For the text-containing cell, return its midpoint in (x, y) coordinate format. 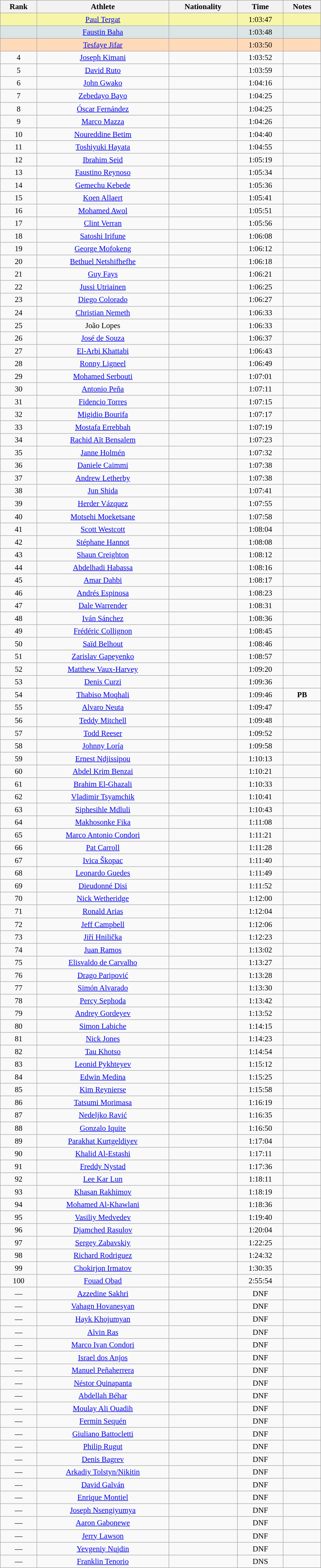
41 (19, 529)
Ivica Škopac (103, 861)
Guy Fays (103, 274)
1:03:59 (260, 71)
1:07:19 (260, 427)
1:09:46 (260, 695)
Amar Dahbi (103, 580)
26 (19, 338)
Andrew Letherby (103, 478)
68 (19, 873)
1:08:04 (260, 529)
1:05:34 (260, 173)
Noureddine Betim (103, 134)
1:10:41 (260, 797)
22 (19, 287)
73 (19, 937)
Saïd Belhout (103, 644)
1:15:25 (260, 1077)
Rank (19, 7)
Marco Ivan Condori (103, 1345)
Aaron Gabonewe (103, 1523)
19 (19, 249)
1:20:04 (260, 1230)
Ronny Ligneel (103, 364)
1:07:15 (260, 402)
Jiří Hnilička (103, 937)
João Lopes (103, 325)
4 (19, 58)
Leonid Pykhteyev (103, 1064)
53 (19, 682)
71 (19, 911)
77 (19, 988)
Faustino Reynoso (103, 173)
17 (19, 223)
44 (19, 567)
1:24:32 (260, 1255)
Simón Alvarado (103, 988)
Pat Carroll (103, 848)
Franklin Tenorio (103, 1561)
34 (19, 440)
1:11:40 (260, 861)
1:15:58 (260, 1090)
1:06:25 (260, 287)
Antonio Peña (103, 389)
46 (19, 593)
8 (19, 109)
David Ruto (103, 71)
12 (19, 160)
Óscar Fernández (103, 109)
Daniele Caimmi (103, 465)
49 (19, 631)
61 (19, 784)
81 (19, 1039)
1:05:41 (260, 198)
Joseph Nsengiyumya (103, 1510)
Ronald Arias (103, 911)
1:17:36 (260, 1166)
78 (19, 1001)
1:07:41 (260, 491)
72 (19, 924)
1:07:11 (260, 389)
18 (19, 236)
20 (19, 262)
1:14:15 (260, 1026)
Tesfaye Jifar (103, 45)
63 (19, 809)
Alvaro Neuta (103, 708)
92 (19, 1179)
Frédéric Collignon (103, 631)
Hayk Khojumyan (103, 1319)
Chokirjon Irmatov (103, 1268)
Giuliano Battocletti (103, 1434)
Siphesihle Mdluli (103, 809)
1:17:04 (260, 1141)
Yevgeniy Nujdin (103, 1549)
Motsehi Moeketsane (103, 517)
Abdelhadi Habassa (103, 567)
Fermin Sequén (103, 1421)
1:11:08 (260, 822)
65 (19, 835)
Simon Labiche (103, 1026)
1:03:47 (260, 20)
Gonzalo Iquite (103, 1128)
Vahagn Hovanesyan (103, 1307)
1:11:28 (260, 848)
54 (19, 695)
1:16:19 (260, 1103)
Nedeljko Ravić (103, 1115)
16 (19, 210)
1:06:27 (260, 300)
Kim Reynierse (103, 1090)
94 (19, 1205)
1:04:16 (260, 83)
1:06:12 (260, 249)
6 (19, 83)
1:12:04 (260, 911)
Toshiyuki Hayata (103, 147)
Tatsumi Morimasa (103, 1103)
42 (19, 542)
Clint Verran (103, 223)
1:10:13 (260, 759)
Koen Allaert (103, 198)
1:14:54 (260, 1052)
40 (19, 517)
Freddy Nystad (103, 1166)
31 (19, 402)
1:04:55 (260, 147)
Fouad Obad (103, 1281)
Andrés Espinosa (103, 593)
1:09:48 (260, 720)
27 (19, 351)
1:07:32 (260, 453)
1:08:45 (260, 631)
1:12:23 (260, 937)
Elisvaldo de Carvalho (103, 962)
Jun Shida (103, 491)
1:08:08 (260, 542)
1:14:23 (260, 1039)
97 (19, 1243)
Lee Kar Lun (103, 1179)
48 (19, 618)
51 (19, 657)
Jeff Campbell (103, 924)
1:03:52 (260, 58)
Leonardo Guedes (103, 873)
Time (260, 7)
87 (19, 1115)
Nick Wetheridge (103, 899)
Rachid Aït Bensalem (103, 440)
1:05:36 (260, 185)
Mohamed Al-Khawlani (103, 1205)
28 (19, 364)
Athlete (103, 7)
2:55:54 (260, 1281)
1:06:08 (260, 236)
1:05:51 (260, 210)
1:07:23 (260, 440)
Gemechu Kebede (103, 185)
79 (19, 1013)
Drago Paripović (103, 975)
52 (19, 669)
37 (19, 478)
Khalid Al-Estashi (103, 1153)
1:08:16 (260, 567)
1:07:01 (260, 376)
25 (19, 325)
1:15:12 (260, 1064)
95 (19, 1217)
Shaun Creighton (103, 555)
Tau Khotso (103, 1052)
96 (19, 1230)
1:13:02 (260, 950)
Teddy Mitchell (103, 720)
1:11:21 (260, 835)
Sergey Zabavskiy (103, 1243)
Makhosonke Fika (103, 822)
84 (19, 1077)
1:06:37 (260, 338)
13 (19, 173)
1:10:33 (260, 784)
Todd Reeser (103, 733)
1:22:25 (260, 1243)
1:08:46 (260, 644)
88 (19, 1128)
Nick Jones (103, 1039)
1:08:23 (260, 593)
Johnny Loría (103, 746)
100 (19, 1281)
Nationality (203, 7)
Andrey Gordeyev (103, 1013)
80 (19, 1026)
Faustin Baha (103, 32)
35 (19, 453)
1:13:30 (260, 988)
Ibrahim Seid (103, 160)
43 (19, 555)
1:07:55 (260, 504)
33 (19, 427)
Azzedine Sakhri (103, 1294)
Jussi Utriainen (103, 287)
Christian Nemeth (103, 313)
1:08:36 (260, 618)
23 (19, 300)
Denis Curzi (103, 682)
66 (19, 848)
38 (19, 491)
1:13:42 (260, 1001)
1:04:40 (260, 134)
59 (19, 759)
39 (19, 504)
64 (19, 822)
10 (19, 134)
15 (19, 198)
30 (19, 389)
1:08:12 (260, 555)
14 (19, 185)
82 (19, 1052)
58 (19, 746)
5 (19, 71)
1:04:26 (260, 121)
99 (19, 1268)
Joseph Kimani (103, 58)
98 (19, 1255)
1:05:56 (260, 223)
PB (302, 695)
1:06:43 (260, 351)
74 (19, 950)
1:08:31 (260, 606)
Denis Bagrev (103, 1460)
1:19:40 (260, 1217)
1:18:36 (260, 1205)
50 (19, 644)
1:11:49 (260, 873)
86 (19, 1103)
62 (19, 797)
1:06:21 (260, 274)
Abdellah Béhar (103, 1396)
Philip Rugut (103, 1447)
Marco Mazza (103, 121)
56 (19, 720)
Vladimir Tsyamchik (103, 797)
1:10:21 (260, 771)
69 (19, 886)
Diego Colorado (103, 300)
Fidencio Torres (103, 402)
Dale Warrender (103, 606)
1:18:19 (260, 1192)
Néstor Quinapanta (103, 1383)
91 (19, 1166)
Satoshi Irifune (103, 236)
1:09:36 (260, 682)
45 (19, 580)
1:11:52 (260, 886)
1:12:00 (260, 899)
El-Arbi Khattabi (103, 351)
John Gwako (103, 83)
Alvin Ras (103, 1332)
1:10:43 (260, 809)
1:09:20 (260, 669)
1:09:47 (260, 708)
Marco Antonio Condori (103, 835)
93 (19, 1192)
George Mofokeng (103, 249)
Enrique Montiel (103, 1497)
Mohamed Awol (103, 210)
DNS (260, 1561)
9 (19, 121)
Migidio Bourifa (103, 415)
Matthew Vaux-Harvey (103, 669)
1:07:17 (260, 415)
70 (19, 899)
83 (19, 1064)
Dieudonné Disi (103, 886)
Thabiso Moqhali (103, 695)
Bethuel Netshifhefhe (103, 262)
1:18:11 (260, 1179)
Zarislav Gapeyenko (103, 657)
32 (19, 415)
Janne Holmén (103, 453)
1:09:52 (260, 733)
Juan Ramos (103, 950)
1:06:49 (260, 364)
1:12:06 (260, 924)
76 (19, 975)
1:13:27 (260, 962)
89 (19, 1141)
60 (19, 771)
1:03:50 (260, 45)
47 (19, 606)
Zebedayo Bayo (103, 96)
90 (19, 1153)
1:07:58 (260, 517)
Percy Sephoda (103, 1001)
67 (19, 861)
1:09:58 (260, 746)
1:13:28 (260, 975)
57 (19, 733)
David Galván (103, 1485)
Iván Sánchez (103, 618)
1:08:17 (260, 580)
1:17:11 (260, 1153)
Moulay Ali Ouadih (103, 1408)
1:16:50 (260, 1128)
Manuel Peñaherrera (103, 1370)
Scott Westcott (103, 529)
Ernest Ndjissipou (103, 759)
1:13:52 (260, 1013)
1:08:57 (260, 657)
Notes (302, 7)
1:30:35 (260, 1268)
Israel dos Anjos (103, 1358)
Jerry Lawson (103, 1536)
24 (19, 313)
Richard Rodriguez (103, 1255)
Abdel Krim Benzai (103, 771)
1:03:48 (260, 32)
Brahim El-Ghazali (103, 784)
Stéphane Hannot (103, 542)
Mohamed Serbouti (103, 376)
1:16:35 (260, 1115)
1:06:18 (260, 262)
55 (19, 708)
Djamched Rasulov (103, 1230)
21 (19, 274)
Mostafa Errebbah (103, 427)
Edwin Medina (103, 1077)
Parakhat Kurtgeldiyev (103, 1141)
José de Souza (103, 338)
Herder Vázquez (103, 504)
Paul Tergat (103, 20)
1:05:19 (260, 160)
75 (19, 962)
7 (19, 96)
36 (19, 465)
11 (19, 147)
Khasan Rakhimov (103, 1192)
Vasiliy Medvedev (103, 1217)
Arkadiy Tolstyn/Nikitin (103, 1472)
85 (19, 1090)
29 (19, 376)
